Pinpoint the cell where the given text exists, returning its (X, Y) midpoint coordinate. 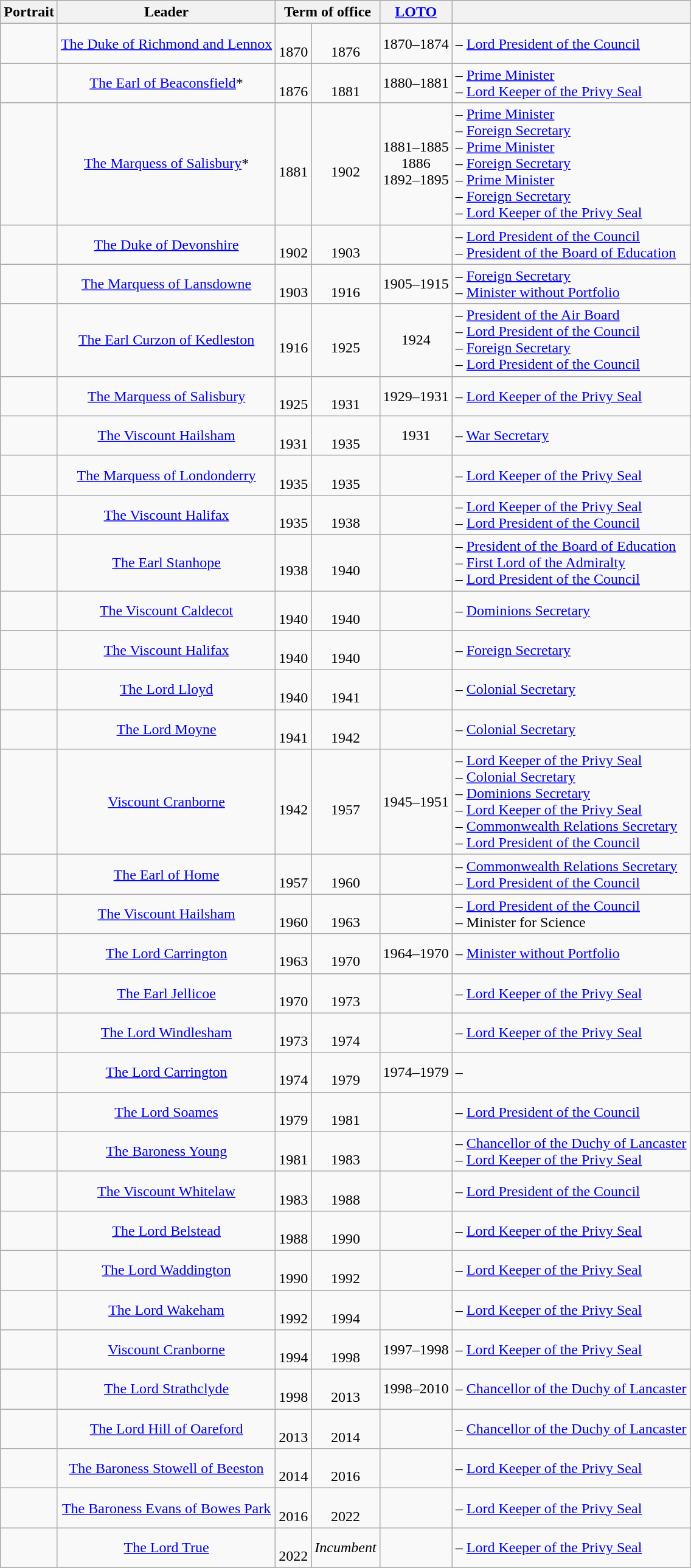
1924 (416, 340)
The Lord Soames (166, 1111)
The Lord Wakeham (166, 1310)
The Earl of Home (166, 874)
1881–188518861892–1895 (416, 164)
LOTO (416, 12)
The Lord Strathclyde (166, 1389)
1929–1931 (416, 396)
The Lord True (166, 1547)
The Duke of Devonshire (166, 245)
– Chancellor of the Duchy of Lancaster – Lord Keeper of the Privy Seal (571, 1152)
1974–1979 (416, 1073)
– Commonwealth Relations Secretary – Lord President of the Council (571, 874)
Term of office (327, 12)
– Minister without Portfolio (571, 953)
The Viscount Whitelaw (166, 1191)
1870 (293, 44)
The Earl of Beaconsfield* (166, 83)
– Prime Minister – Lord Keeper of the Privy Seal (571, 83)
Portrait (29, 12)
Incumbent (345, 1547)
1870–1874 (416, 44)
The Lord Moyne (166, 729)
1997–1998 (416, 1350)
– President of the Board of Education – First Lord of the Admiralty – Lord President of the Council (571, 562)
– War Secretary (571, 436)
The Duke of Richmond and Lennox (166, 44)
– Lord President of the Council– Minister for Science (571, 914)
– Prime Minister – Foreign Secretary – Prime Minister – Foreign Secretary – Prime Minister – Foreign Secretary – Lord Keeper of the Privy Seal (571, 164)
The Marquess of Salisbury (166, 396)
– Dominions Secretary (571, 610)
The Baroness Stowell of Beeston (166, 1468)
The Lord Lloyd (166, 690)
– Lord President of the Council – President of the Board of Education (571, 245)
1945–1951 (416, 802)
1905–1915 (416, 284)
The Lord Hill of Oareford (166, 1429)
The Earl Stanhope (166, 562)
The Marquess of Salisbury* (166, 164)
The Lord Waddington (166, 1270)
– President of the Air Board – Lord President of the Council – Foreign Secretary – Lord President of the Council (571, 340)
The Baroness Evans of Bowes Park (166, 1508)
The Earl Jellicoe (166, 993)
– Lord Keeper of the Privy Seal – Lord President of the Council (571, 515)
The Baroness Young (166, 1152)
1998–2010 (416, 1389)
1880–1881 (416, 83)
The Marquess of Lansdowne (166, 284)
The Viscount Caldecot (166, 610)
1964–1970 (416, 953)
The Earl Curzon of Kedleston (166, 340)
Leader (166, 12)
– Foreign Secretary (571, 650)
– (571, 1073)
The Lord Belstead (166, 1231)
The Lord Windlesham (166, 1032)
The Marquess of Londonderry (166, 475)
– Foreign Secretary – Minister without Portfolio (571, 284)
